Pinpoint the cell where the given text exists, returning its (X, Y) midpoint coordinate. 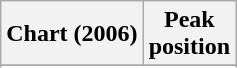
Peakposition (189, 34)
Chart (2006) (72, 34)
